From the cell containing the given text, extract its center point as (X, Y) coordinate. 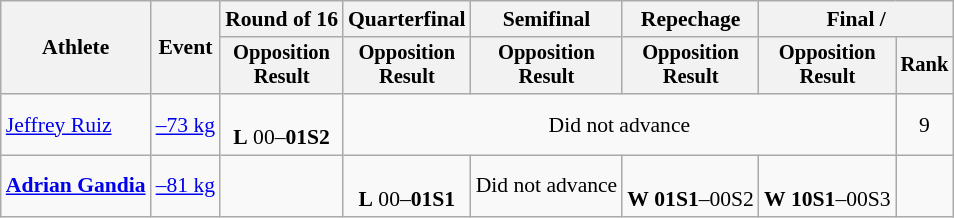
9 (925, 124)
Final / (856, 19)
W 10S1–00S3 (828, 186)
Quarterfinal (407, 19)
Rank (925, 66)
–73 kg (186, 124)
L 00–01S1 (407, 186)
Semifinal (547, 19)
Athlete (76, 48)
W 01S1–00S2 (690, 186)
L 00–01S2 (282, 124)
Round of 16 (282, 19)
Event (186, 48)
–81 kg (186, 186)
Repechage (690, 19)
Jeffrey Ruiz (76, 124)
Adrian Gandia (76, 186)
